Search for the cell housing the specified text and yield its (X, Y) center coordinate. 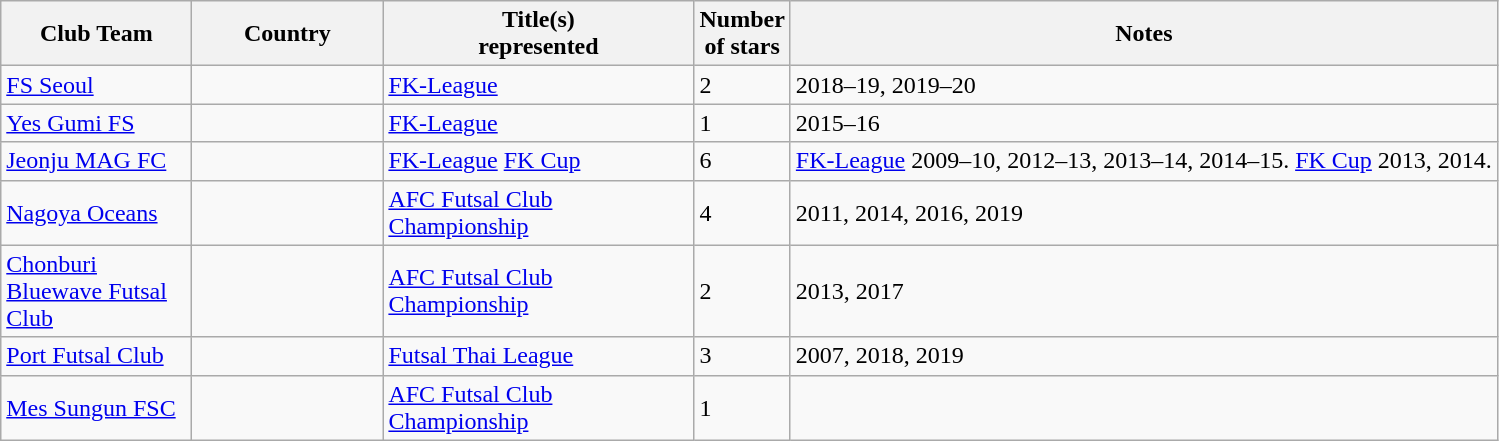
FS Seoul (96, 85)
FK-League FK Cup (538, 161)
Jeonju MAG FC (96, 161)
Mes Sungun FSC (96, 408)
Chonburi Bluewave Futsal Club (96, 291)
Futsal Thai League (538, 356)
2013, 2017 (1144, 291)
2011, 2014, 2016, 2019 (1144, 212)
Numberof stars (742, 34)
2007, 2018, 2019 (1144, 356)
6 (742, 161)
Port Futsal Club (96, 356)
Country (288, 34)
FK-League 2009–10, 2012–13, 2013–14, 2014–15. FK Cup 2013, 2014. (1144, 161)
4 (742, 212)
2018–19, 2019–20 (1144, 85)
Notes (1144, 34)
Title(s)represented (538, 34)
2015–16 (1144, 123)
Yes Gumi FS (96, 123)
3 (742, 356)
Nagoya Oceans (96, 212)
Club Team (96, 34)
